Detect which cell encompasses the target text, then output its [X, Y] center coordinate. 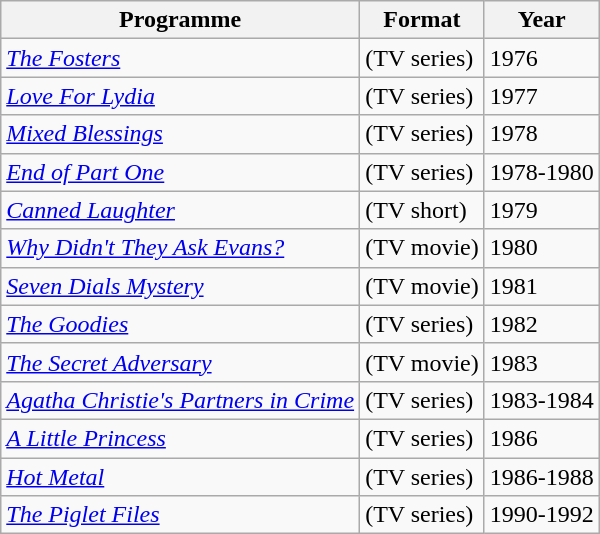
Mixed Blessings [180, 134]
(TV short) [422, 210]
Why Didn't They Ask Evans? [180, 248]
A Little Princess [180, 438]
1980 [542, 248]
Hot Metal [180, 477]
1979 [542, 210]
1982 [542, 324]
Seven Dials Mystery [180, 286]
The Goodies [180, 324]
Canned Laughter [180, 210]
1976 [542, 58]
1983-1984 [542, 400]
Agatha Christie's Partners in Crime [180, 400]
The Piglet Files [180, 515]
1981 [542, 286]
The Secret Adversary [180, 362]
Year [542, 20]
The Fosters [180, 58]
1978 [542, 134]
1983 [542, 362]
1986-1988 [542, 477]
Format [422, 20]
1977 [542, 96]
Programme [180, 20]
End of Part One [180, 172]
1990-1992 [542, 515]
1978-1980 [542, 172]
1986 [542, 438]
Love For Lydia [180, 96]
